From the cell containing the given text, extract its center point as [x, y] coordinate. 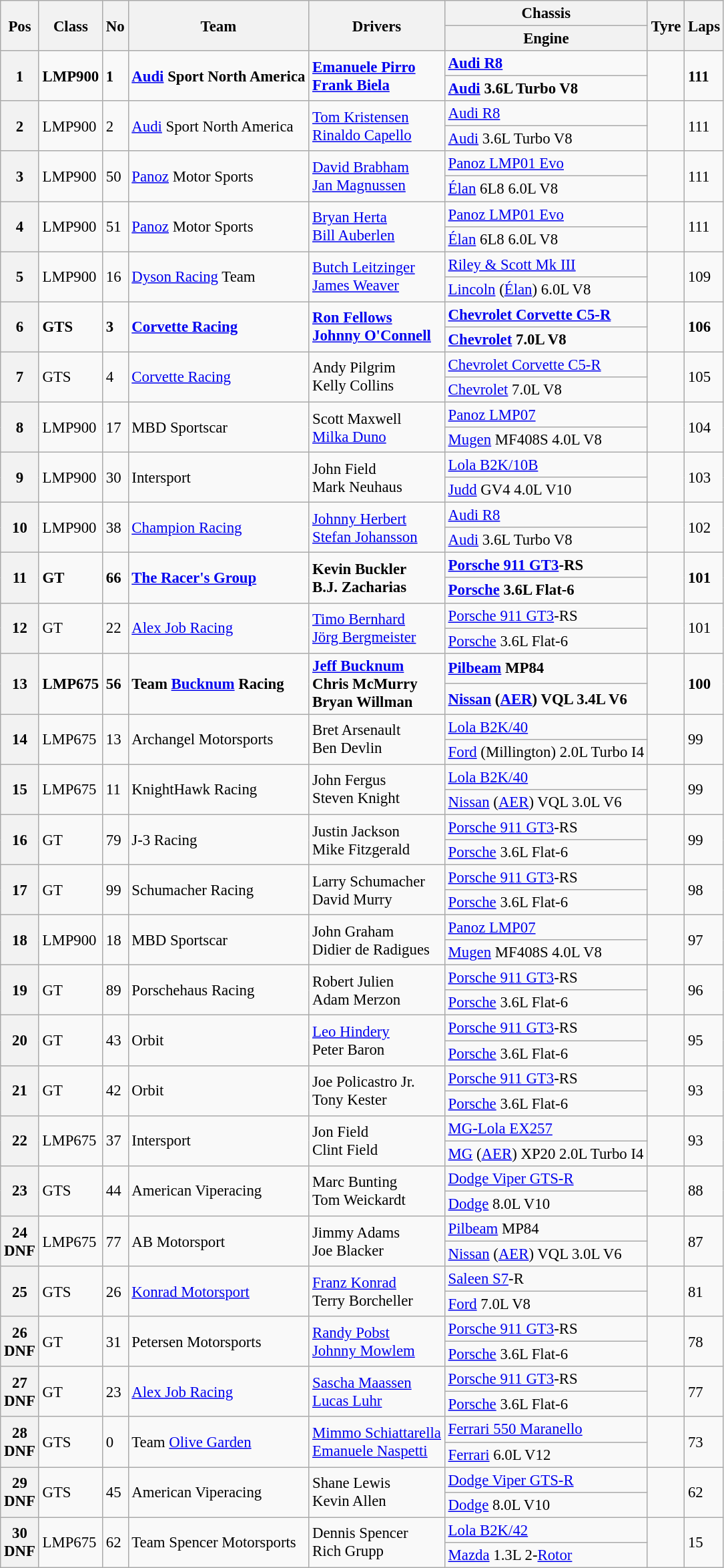
Timo Bernhard Jörg Bergmeister [377, 627]
Jimmy Adams Joe Blacker [377, 1242]
26 [115, 1291]
98 [705, 890]
8 [20, 427]
Nissan (AER) VQL 3.4L V6 [546, 699]
105 [705, 376]
Lola B2K/42 [546, 1530]
Porschehaus Racing [219, 991]
John Graham Didier de Radigues [377, 940]
Petersen Motorsports [219, 1342]
Kevin Buckler B.J. Zacharias [377, 578]
106 [705, 327]
Lincoln (Élan) 6.0L V8 [546, 289]
Lola B2K/10B [546, 465]
51 [115, 227]
9 [20, 478]
The Racer's Group [219, 578]
31 [115, 1342]
Dyson Racing Team [219, 276]
79 [115, 840]
Riley & Scott Mk III [546, 264]
Judd GV4 4.0L V10 [546, 490]
103 [705, 478]
MG-Lola EX257 [546, 1128]
Archangel Motorsports [219, 740]
Saleen S7-R [546, 1279]
MG (AER) XP20 2.0L Turbo I4 [546, 1153]
Ford 7.0L V8 [546, 1304]
Pos [20, 25]
Justin Jackson Mike Fitzgerald [377, 840]
27DNF [20, 1391]
25 [20, 1291]
7 [20, 376]
97 [705, 940]
5 [20, 276]
Team [219, 25]
Laps [705, 25]
28DNF [20, 1442]
J-3 Racing [219, 840]
Ferrari 550 Maranello [546, 1430]
73 [705, 1442]
Emanuele Pirro Frank Biela [377, 76]
Jon Field Clint Field [377, 1140]
Class [71, 25]
100 [705, 684]
10 [20, 527]
Joe Policastro Jr. Tony Kester [377, 1091]
Shane Lewis Kevin Allen [377, 1493]
Ford (Millington) 2.0L Turbo I4 [546, 752]
44 [115, 1191]
30 [115, 478]
Champion Racing [219, 527]
Mazda 1.3L 2-Rotor [546, 1555]
Scott Maxwell Milka Duno [377, 427]
89 [115, 991]
104 [705, 427]
21 [20, 1091]
50 [115, 176]
Sascha Maassen Lucas Luhr [377, 1391]
87 [705, 1242]
19 [20, 991]
AB Motorsport [219, 1242]
Team Spencer Motorsports [219, 1542]
66 [115, 578]
KnightHawk Racing [219, 789]
Ferrari 6.0L V12 [546, 1455]
37 [115, 1140]
20 [20, 1040]
Jeff Bucknum Chris McMurry Bryan Willman [377, 684]
81 [705, 1291]
Tyre [666, 25]
Randy Pobst Johnny Mowlem [377, 1342]
Engine [546, 39]
Franz Konrad Terry Borcheller [377, 1291]
Leo Hindery Peter Baron [377, 1040]
John Fergus Steven Knight [377, 789]
56 [115, 684]
Andy Pilgrim Kelly Collins [377, 376]
95 [705, 1040]
6 [20, 327]
Ron Fellows Johnny O'Connell [377, 327]
John Field Mark Neuhaus [377, 478]
96 [705, 991]
29DNF [20, 1493]
102 [705, 527]
Butch Leitzinger James Weaver [377, 276]
Konrad Motorsport [219, 1291]
30DNF [20, 1542]
24DNF [20, 1242]
14 [20, 740]
42 [115, 1091]
Schumacher Racing [219, 890]
43 [115, 1040]
78 [705, 1342]
Robert Julien Adam Merzon [377, 991]
David Brabham Jan Magnussen [377, 176]
38 [115, 527]
Mimmo Schiattarella Emanuele Naspetti [377, 1442]
Dennis Spencer Rich Grupp [377, 1542]
109 [705, 276]
Team Olive Garden [219, 1442]
45 [115, 1493]
Marc Bunting Tom Weickardt [377, 1191]
Larry Schumacher David Murry [377, 890]
Team Bucknum Racing [219, 684]
12 [20, 627]
26DNF [20, 1342]
No [115, 25]
88 [705, 1191]
Bret Arsenault Ben Devlin [377, 740]
Johnny Herbert Stefan Johansson [377, 527]
Tom Kristensen Rinaldo Capello [377, 125]
Bryan Herta Bill Auberlen [377, 227]
Drivers [377, 25]
0 [115, 1442]
Chassis [546, 13]
